Provide the (x, y) coordinate of the cell's center where the given text is located.  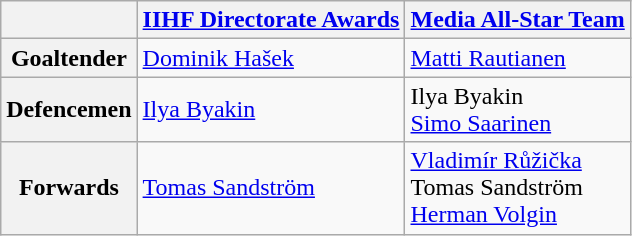
Defencemen (69, 110)
Matti Rautianen (518, 58)
Dominik Hašek (271, 58)
Vladimír Růžička Tomas Sandström Herman Volgin (518, 188)
Goaltender (69, 58)
Tomas Sandström (271, 188)
Forwards (69, 188)
Media All-Star Team (518, 20)
Ilya Byakin (271, 110)
Ilya Byakin Simo Saarinen (518, 110)
IIHF Directorate Awards (271, 20)
